Return (x, y) of the center of cell containing provided text 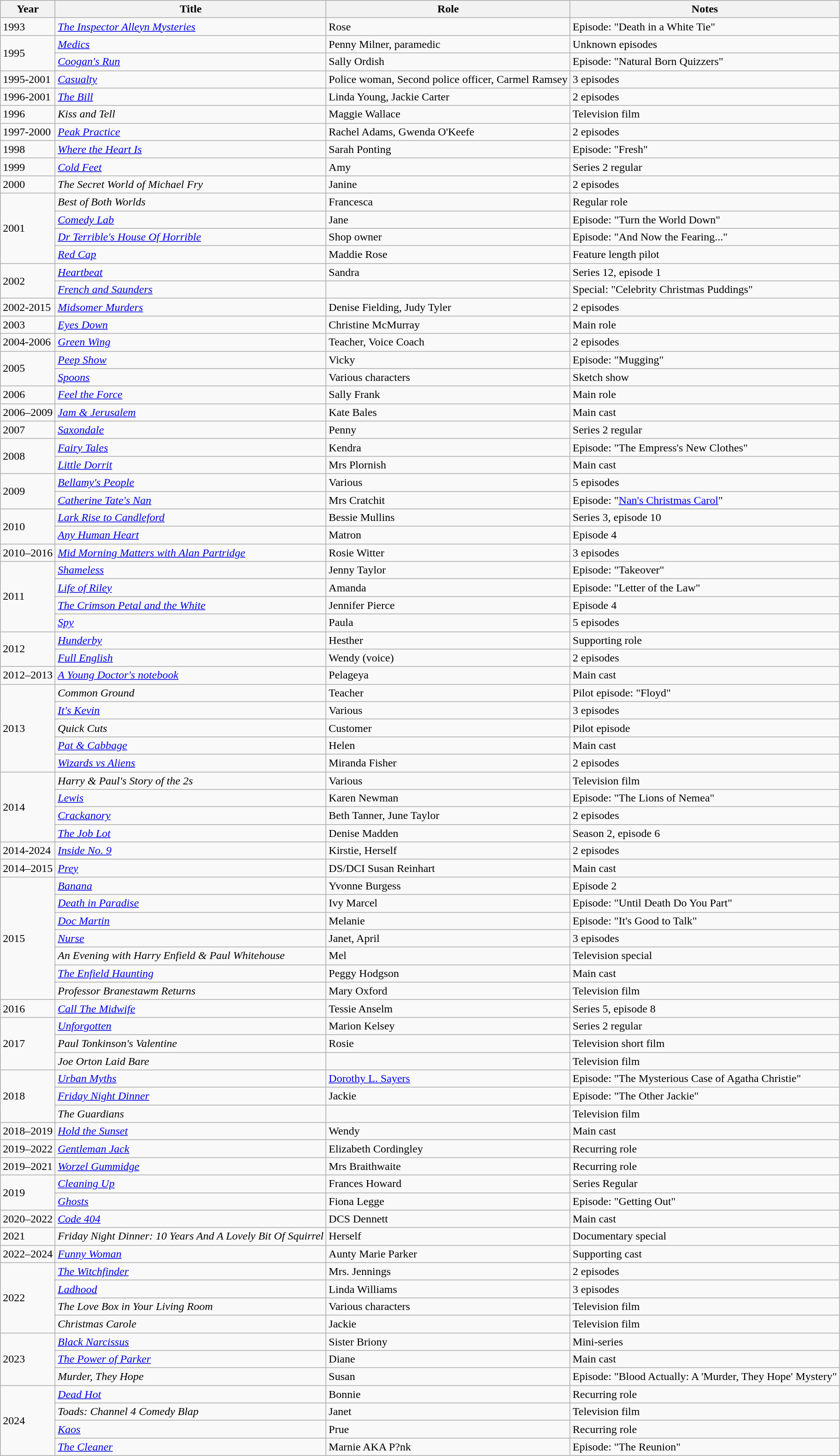
Kaos (191, 1429)
2022–2024 (28, 1254)
Denise Madden (448, 833)
Rachel Adams, Gwenda O'Keefe (448, 132)
Paula (448, 623)
Episode: "It's Good to Talk" (705, 921)
Gentleman Jack (191, 1149)
Mini-series (705, 1342)
Wendy (voice) (448, 658)
Jennifer Pierce (448, 605)
The Power of Parker (191, 1359)
DCS Dennett (448, 1219)
Kendra (448, 447)
2013 (28, 728)
Dead Hot (191, 1394)
Supporting role (705, 640)
Any Human Heart (191, 535)
Mid Morning Matters with Alan Partridge (191, 553)
Bellamy's People (191, 482)
Documentary special (705, 1236)
Harry & Paul's Story of the 2s (191, 781)
Ladhood (191, 1289)
Joe Orton Laid Bare (191, 1061)
Linda Williams (448, 1289)
Mrs Braithwaite (448, 1166)
Where the Heart Is (191, 149)
Rosie (448, 1043)
Hesther (448, 640)
Jam & Jerusalem (191, 412)
Peggy Hodgson (448, 973)
Little Dorrit (191, 465)
2012–2013 (28, 675)
The Job Lot (191, 833)
Comedy Lab (191, 220)
Peep Show (191, 360)
Wendy (448, 1131)
Francesca (448, 202)
Yvonne Burgess (448, 886)
Nurse (191, 938)
Series Regular (705, 1184)
Green Wing (191, 342)
2019 (28, 1193)
1998 (28, 149)
2007 (28, 430)
2021 (28, 1236)
Full English (191, 658)
Mel (448, 956)
Penny Milner, paramedic (448, 44)
Series 5, episode 8 (705, 1008)
DS/DCI Susan Reinhart (448, 868)
Casualty (191, 79)
Series 12, episode 1 (705, 272)
Shameless (191, 570)
2009 (28, 491)
French and Saunders (191, 290)
Herself (448, 1236)
Pilot episode (705, 728)
Episode: "Nan's Christmas Carol" (705, 500)
Paul Tonkinson's Valentine (191, 1043)
Code 404 (191, 1219)
Episode: "Letter of the Law" (705, 588)
Fiona Legge (448, 1201)
Linda Young, Jackie Carter (448, 97)
2017 (28, 1043)
Marnie AKA P?nk (448, 1447)
Spoons (191, 377)
Television short film (705, 1043)
Feature length pilot (705, 255)
Episode 2 (705, 886)
Special: "Celebrity Christmas Puddings" (705, 290)
Episode: "And Now the Fearing..." (705, 237)
Series 3, episode 10 (705, 518)
2019–2022 (28, 1149)
Mrs Plornish (448, 465)
Medics (191, 44)
Kirstie, Herself (448, 851)
2002 (28, 281)
Television special (705, 956)
Kate Bales (448, 412)
2024 (28, 1421)
Unknown episodes (705, 44)
Sister Briony (448, 1342)
Episode: "Turn the World Down" (705, 220)
Episode: "The Empress's New Clothes" (705, 447)
Vicky (448, 360)
Kiss and Tell (191, 114)
Mrs. Jennings (448, 1271)
Pilot episode: "Floyd" (705, 693)
Elizabeth Cordingley (448, 1149)
Amanda (448, 588)
Sally Frank (448, 395)
Melanie (448, 921)
Call The Midwife (191, 1008)
Sandra (448, 272)
Jenny Taylor (448, 570)
Susan (448, 1377)
Inside No. 9 (191, 851)
1997-2000 (28, 132)
Sketch show (705, 377)
2002-2015 (28, 307)
2014–2015 (28, 868)
1996-2001 (28, 97)
Wizards vs Aliens (191, 763)
2003 (28, 325)
1995-2001 (28, 79)
2016 (28, 1008)
Professor Branestawm Returns (191, 991)
The Guardians (191, 1114)
Regular role (705, 202)
Banana (191, 886)
Best of Both Worlds (191, 202)
Amy (448, 167)
Customer (448, 728)
Year (28, 9)
Midsomer Murders (191, 307)
The Cleaner (191, 1447)
2000 (28, 184)
2012 (28, 649)
Pelageya (448, 675)
2005 (28, 368)
2010–2016 (28, 553)
The Enfield Haunting (191, 973)
Mary Oxford (448, 991)
Marion Kelsey (448, 1026)
Shop owner (448, 237)
Notes (705, 9)
Sally Ordish (448, 62)
Prey (191, 868)
2006–2009 (28, 412)
Pat & Cabbage (191, 745)
Mrs Cratchit (448, 500)
Episode: "Blood Actually: A 'Murder, They Hope' Mystery" (705, 1377)
Spy (191, 623)
Episode: "The Mysterious Case of Agatha Christie" (705, 1079)
Common Ground (191, 693)
Rose (448, 27)
Karen Newman (448, 798)
Maddie Rose (448, 255)
Crackanory (191, 816)
2010 (28, 526)
2011 (28, 596)
Coogan's Run (191, 62)
2004-2006 (28, 342)
2006 (28, 395)
Denise Fielding, Judy Tyler (448, 307)
1996 (28, 114)
Life of Riley (191, 588)
Episode: "Fresh" (705, 149)
The Secret World of Michael Fry (191, 184)
Worzel Gummidge (191, 1166)
Cold Feet (191, 167)
Funny Woman (191, 1254)
Saxondale (191, 430)
The Crimson Petal and the White (191, 605)
Diane (448, 1359)
2023 (28, 1359)
Episode: "Natural Born Quizzers" (705, 62)
The Witchfinder (191, 1271)
Hunderby (191, 640)
Supporting cast (705, 1254)
Penny (448, 430)
2014 (28, 807)
Aunty Marie Parker (448, 1254)
2020–2022 (28, 1219)
Episode: "Takeover" (705, 570)
Title (191, 9)
Hold the Sunset (191, 1131)
Friday Night Dinner (191, 1096)
A Young Doctor's notebook (191, 675)
Helen (448, 745)
Death in Paradise (191, 903)
1995 (28, 53)
Murder, They Hope (191, 1377)
Episode: "Mugging" (705, 360)
Ivy Marcel (448, 903)
Episode: "The Reunion" (705, 1447)
1993 (28, 27)
Catherine Tate's Nan (191, 500)
Sarah Ponting (448, 149)
2022 (28, 1298)
Beth Tanner, June Taylor (448, 816)
Dr Terrible's House Of Horrible (191, 237)
Teacher, Voice Coach (448, 342)
Episode: "The Lions of Nemea" (705, 798)
Season 2, episode 6 (705, 833)
Prue (448, 1429)
Quick Cuts (191, 728)
An Evening with Harry Enfield & Paul Whitehouse (191, 956)
Dorothy L. Sayers (448, 1079)
Rosie Witter (448, 553)
2015 (28, 938)
Maggie Wallace (448, 114)
Episode: "Until Death Do You Part" (705, 903)
Role (448, 9)
Unforgotten (191, 1026)
The Inspector Alleyn Mysteries (191, 27)
Eyes Down (191, 325)
Miranda Fisher (448, 763)
2018–2019 (28, 1131)
Matron (448, 535)
Teacher (448, 693)
It's Kevin (191, 710)
Bonnie (448, 1394)
Heartbeat (191, 272)
Christine McMurray (448, 325)
2014-2024 (28, 851)
Cleaning Up (191, 1184)
2018 (28, 1096)
Episode: "Death in a White Tie" (705, 27)
Police woman, Second police officer, Carmel Ramsey (448, 79)
Janet (448, 1412)
2019–2021 (28, 1166)
Friday Night Dinner: 10 Years And A Lovely Bit Of Squirrel (191, 1236)
Jane (448, 220)
2008 (28, 456)
Episode: "Getting Out" (705, 1201)
Tessie Anselm (448, 1008)
Lark Rise to Candleford (191, 518)
Janine (448, 184)
Lewis (191, 798)
Fairy Tales (191, 447)
Urban Myths (191, 1079)
Christmas Carole (191, 1324)
2001 (28, 228)
Toads: Channel 4 Comedy Blap (191, 1412)
Ghosts (191, 1201)
Episode: "The Other Jackie" (705, 1096)
The Bill (191, 97)
Black Narcissus (191, 1342)
Janet, April (448, 938)
Peak Practice (191, 132)
Red Cap (191, 255)
Feel the Force (191, 395)
Bessie Mullins (448, 518)
Frances Howard (448, 1184)
Doc Martin (191, 921)
The Love Box in Your Living Room (191, 1306)
1999 (28, 167)
